Scan for the cell matching the given text and deliver its (X, Y) coordinate at center. 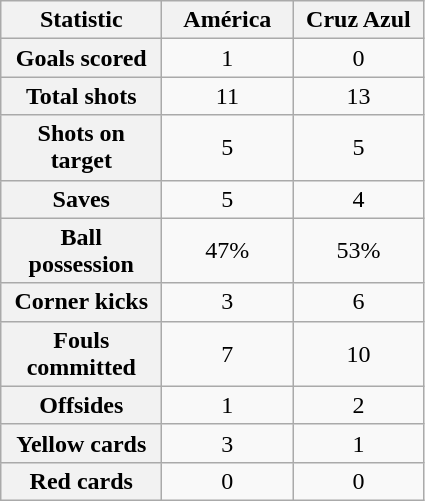
10 (358, 354)
13 (358, 96)
Red cards (82, 481)
Yellow cards (82, 443)
Offsides (82, 405)
53% (358, 250)
Statistic (82, 20)
Corner kicks (82, 302)
Cruz Azul (358, 20)
Shots on target (82, 148)
Total shots (82, 96)
Ball possession (82, 250)
11 (228, 96)
Saves (82, 199)
47% (228, 250)
Goals scored (82, 58)
2 (358, 405)
4 (358, 199)
América (228, 20)
Fouls committed (82, 354)
6 (358, 302)
7 (228, 354)
